Determine the (X, Y) coordinate at the center of the cell enclosing the given text.  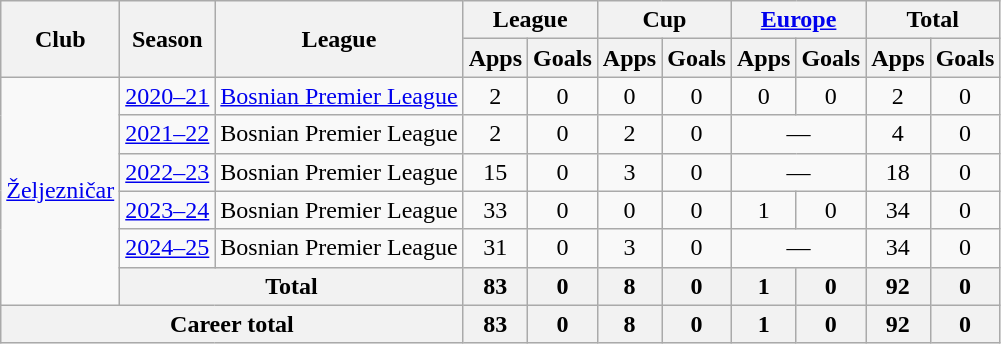
Europe (798, 20)
Club (60, 39)
Career total (232, 324)
15 (495, 172)
33 (495, 210)
Željezničar (60, 191)
2023–24 (168, 210)
Cup (664, 20)
Season (168, 39)
2022–23 (168, 172)
4 (898, 134)
31 (495, 248)
2021–22 (168, 134)
2024–25 (168, 248)
18 (898, 172)
2020–21 (168, 96)
